From the cell containing the given text, extract its center point as (x, y) coordinate. 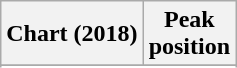
Peak position (189, 34)
Chart (2018) (72, 34)
